Detect which cell encompasses the target text, then output its (X, Y) center coordinate. 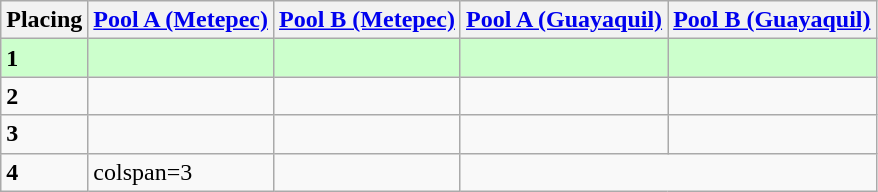
1 (44, 58)
3 (44, 134)
4 (44, 172)
2 (44, 96)
Pool A (Metepec) (181, 20)
colspan=3 (181, 172)
Pool A (Guayaquil) (564, 20)
Placing (44, 20)
Pool B (Guayaquil) (772, 20)
Pool B (Metepec) (366, 20)
